Identify which cell holds the provided text, then report its [x, y] central coordinate. 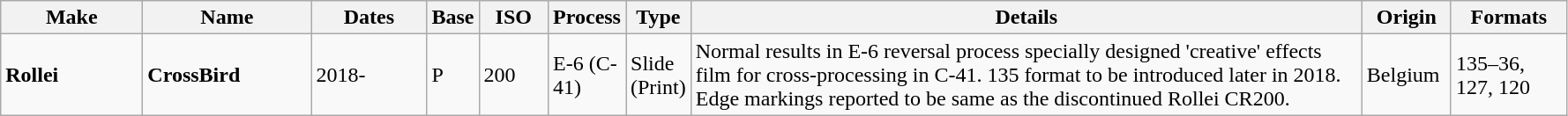
Rollei [72, 75]
Make [72, 18]
P [453, 75]
Process [587, 18]
ISO [513, 18]
E-6 (C-41) [587, 75]
135–36, 127, 120 [1508, 75]
Name [228, 18]
2018- [369, 75]
Dates [369, 18]
Base [453, 18]
Slide (Print) [659, 75]
CrossBird [228, 75]
200 [513, 75]
Formats [1508, 18]
Origin [1406, 18]
Details [1027, 18]
Belgium [1406, 75]
Type [659, 18]
